Scan for the cell matching the given text and deliver its (x, y) coordinate at center. 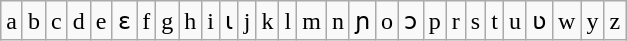
ɩ (230, 21)
y (592, 21)
g (168, 21)
b (34, 21)
k (268, 21)
z (615, 21)
w (567, 21)
h (190, 21)
f (146, 21)
ɔ (412, 21)
m (312, 21)
a (12, 21)
t (495, 21)
s (475, 21)
u (514, 21)
e (101, 21)
p (434, 21)
ɛ (124, 21)
ʋ (539, 21)
c (57, 21)
j (247, 21)
l (288, 21)
ɲ (362, 21)
i (211, 21)
d (78, 21)
o (388, 21)
n (338, 21)
r (456, 21)
